Identify which cell holds the provided text, then report its (X, Y) central coordinate. 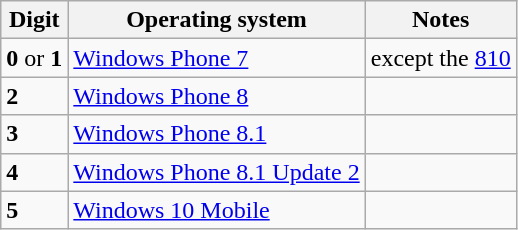
4 (34, 172)
0 or 1 (34, 58)
Windows Phone 8.1 (216, 134)
Notes (440, 20)
3 (34, 134)
Windows 10 Mobile (216, 210)
Windows Phone 8.1 Update 2 (216, 172)
Digit (34, 20)
Operating system (216, 20)
except the 810 (440, 58)
Windows Phone 7 (216, 58)
5 (34, 210)
Windows Phone 8 (216, 96)
2 (34, 96)
